Provide the (x, y) coordinate of the cell's center where the given text is located.  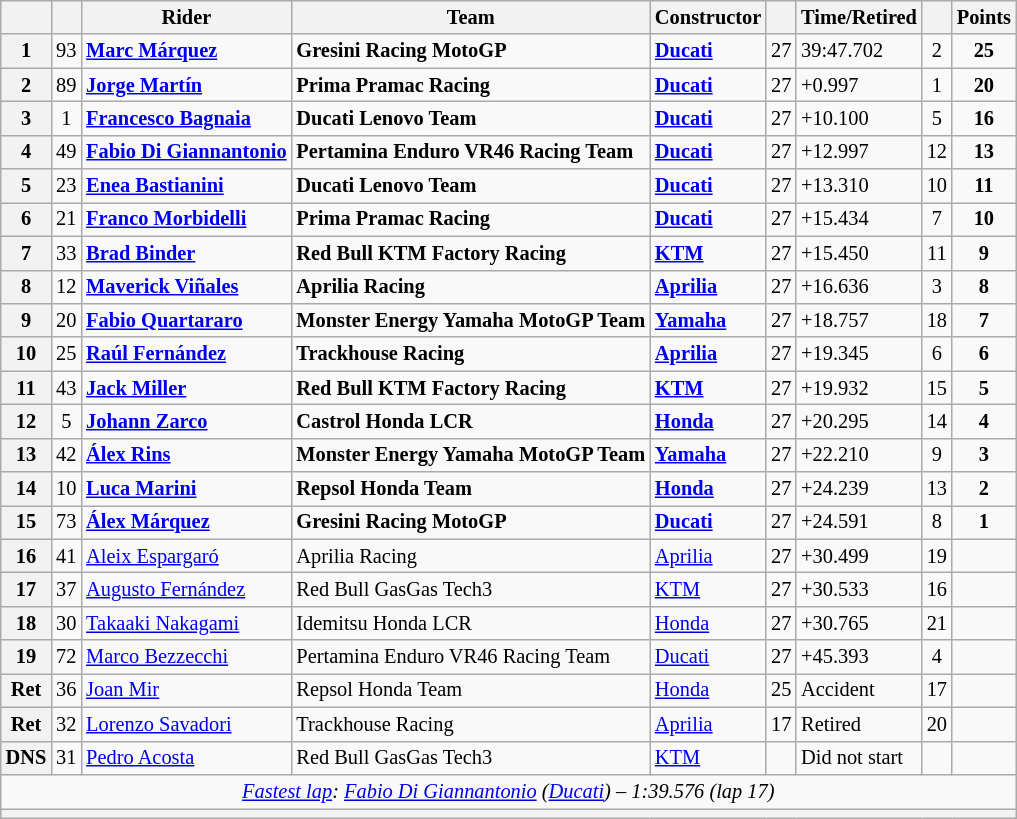
Raúl Fernández (186, 354)
Brad Binder (186, 253)
Álex Rins (186, 455)
Luca Marini (186, 489)
Enea Bastianini (186, 186)
+0.997 (859, 85)
41 (66, 556)
31 (66, 758)
Castrol Honda LCR (470, 421)
Marc Márquez (186, 51)
Retired (859, 724)
37 (66, 589)
Joan Mir (186, 690)
Francesco Bagnaia (186, 118)
Franco Morbidelli (186, 219)
+45.393 (859, 657)
+18.757 (859, 320)
Augusto Fernández (186, 589)
Maverick Viñales (186, 287)
30 (66, 623)
Rider (186, 17)
+20.295 (859, 421)
32 (66, 724)
23 (66, 186)
33 (66, 253)
Jorge Martín (186, 85)
+22.210 (859, 455)
93 (66, 51)
Pedro Acosta (186, 758)
Fabio Quartararo (186, 320)
+30.533 (859, 589)
Johann Zarco (186, 421)
Constructor (708, 17)
+13.310 (859, 186)
+15.434 (859, 219)
Idemitsu Honda LCR (470, 623)
Accident (859, 690)
Fabio Di Giannantonio (186, 152)
Jack Miller (186, 388)
+15.450 (859, 253)
39:47.702 (859, 51)
Aleix Espargaró (186, 556)
DNS (26, 758)
Time/Retired (859, 17)
+10.100 (859, 118)
49 (66, 152)
36 (66, 690)
Álex Márquez (186, 522)
89 (66, 85)
Lorenzo Savadori (186, 724)
Team (470, 17)
43 (66, 388)
+19.345 (859, 354)
42 (66, 455)
+16.636 (859, 287)
Fastest lap: Fabio Di Giannantonio (Ducati) – 1:39.576 (lap 17) (508, 791)
+24.239 (859, 489)
Points (984, 17)
+12.997 (859, 152)
+19.932 (859, 388)
73 (66, 522)
72 (66, 657)
Takaaki Nakagami (186, 623)
Did not start (859, 758)
+24.591 (859, 522)
Marco Bezzecchi (186, 657)
+30.765 (859, 623)
+30.499 (859, 556)
